Return (X, Y) of the center of cell containing provided text 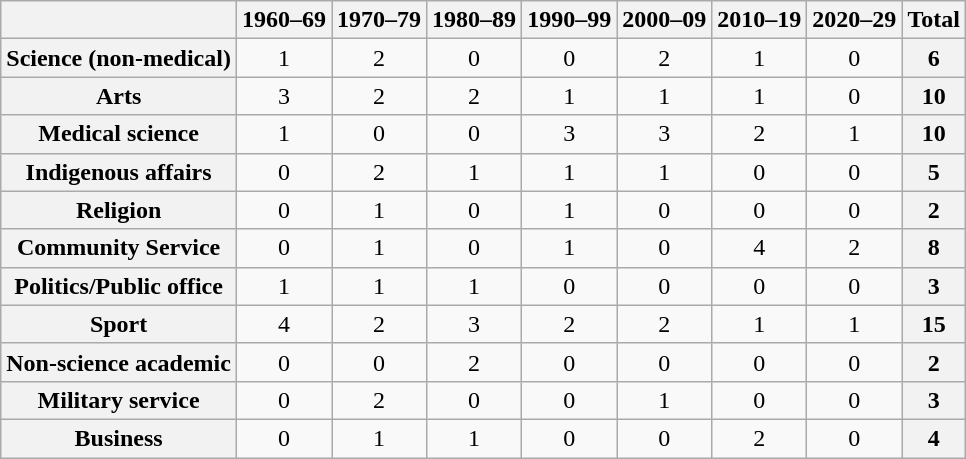
1970–79 (380, 20)
2000–09 (664, 20)
Total (934, 20)
Politics/Public office (119, 286)
Arts (119, 96)
Community Service (119, 248)
1980–89 (474, 20)
Business (119, 438)
5 (934, 172)
Sport (119, 324)
8 (934, 248)
1990–99 (570, 20)
Indigenous affairs (119, 172)
15 (934, 324)
1960–69 (284, 20)
6 (934, 58)
Medical science (119, 134)
2010–19 (760, 20)
Non-science academic (119, 362)
Science (non-medical) (119, 58)
Military service (119, 400)
Religion (119, 210)
2020–29 (854, 20)
